Locate the cell with the specified text and output its (X, Y) center coordinate. 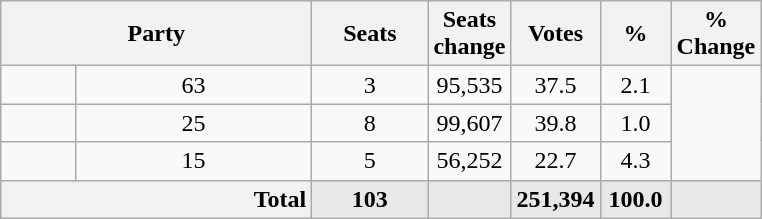
56,252 (470, 161)
8 (370, 123)
5 (370, 161)
3 (370, 85)
Party (156, 34)
63 (193, 85)
37.5 (556, 85)
2.1 (636, 85)
Seats (370, 34)
251,394 (556, 199)
22.7 (556, 161)
Votes (556, 34)
15 (193, 161)
39.8 (556, 123)
1.0 (636, 123)
4.3 (636, 161)
% (636, 34)
99,607 (470, 123)
Total (156, 199)
103 (370, 199)
Seats change (470, 34)
100.0 (636, 199)
25 (193, 123)
% Change (716, 34)
95,535 (470, 85)
